Scan for the cell matching the given text and deliver its [X, Y] coordinate at center. 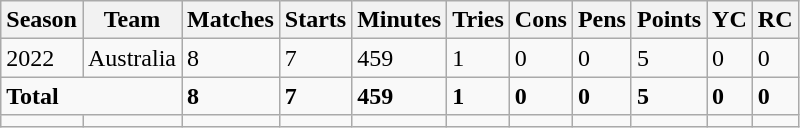
Minutes [400, 20]
Pens [602, 20]
RC [775, 20]
Cons [540, 20]
Points [668, 20]
Australia [132, 58]
Total [92, 96]
Tries [478, 20]
2022 [42, 58]
YC [730, 20]
Season [42, 20]
Matches [231, 20]
Starts [315, 20]
Team [132, 20]
